Locate the cell with the specified text and output its [X, Y] center coordinate. 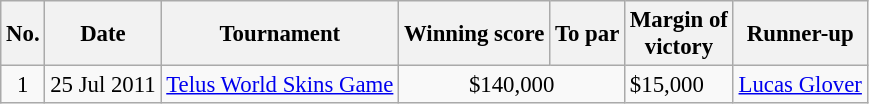
1 [23, 85]
Runner-up [800, 34]
Winning score [474, 34]
To par [588, 34]
Tournament [280, 34]
$140,000 [512, 85]
Date [103, 34]
Margin ofvictory [680, 34]
$15,000 [680, 85]
Lucas Glover [800, 85]
Telus World Skins Game [280, 85]
No. [23, 34]
25 Jul 2011 [103, 85]
